Search for the cell housing the specified text and yield its [x, y] center coordinate. 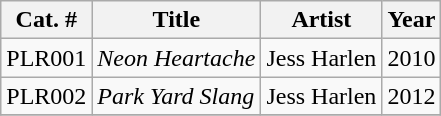
2012 [412, 96]
Neon Heartache [176, 58]
Year [412, 20]
PLR001 [46, 58]
Title [176, 20]
2010 [412, 58]
PLR002 [46, 96]
Cat. # [46, 20]
Park Yard Slang [176, 96]
Artist [322, 20]
